Pinpoint the cell where the given text exists, returning its [X, Y] midpoint coordinate. 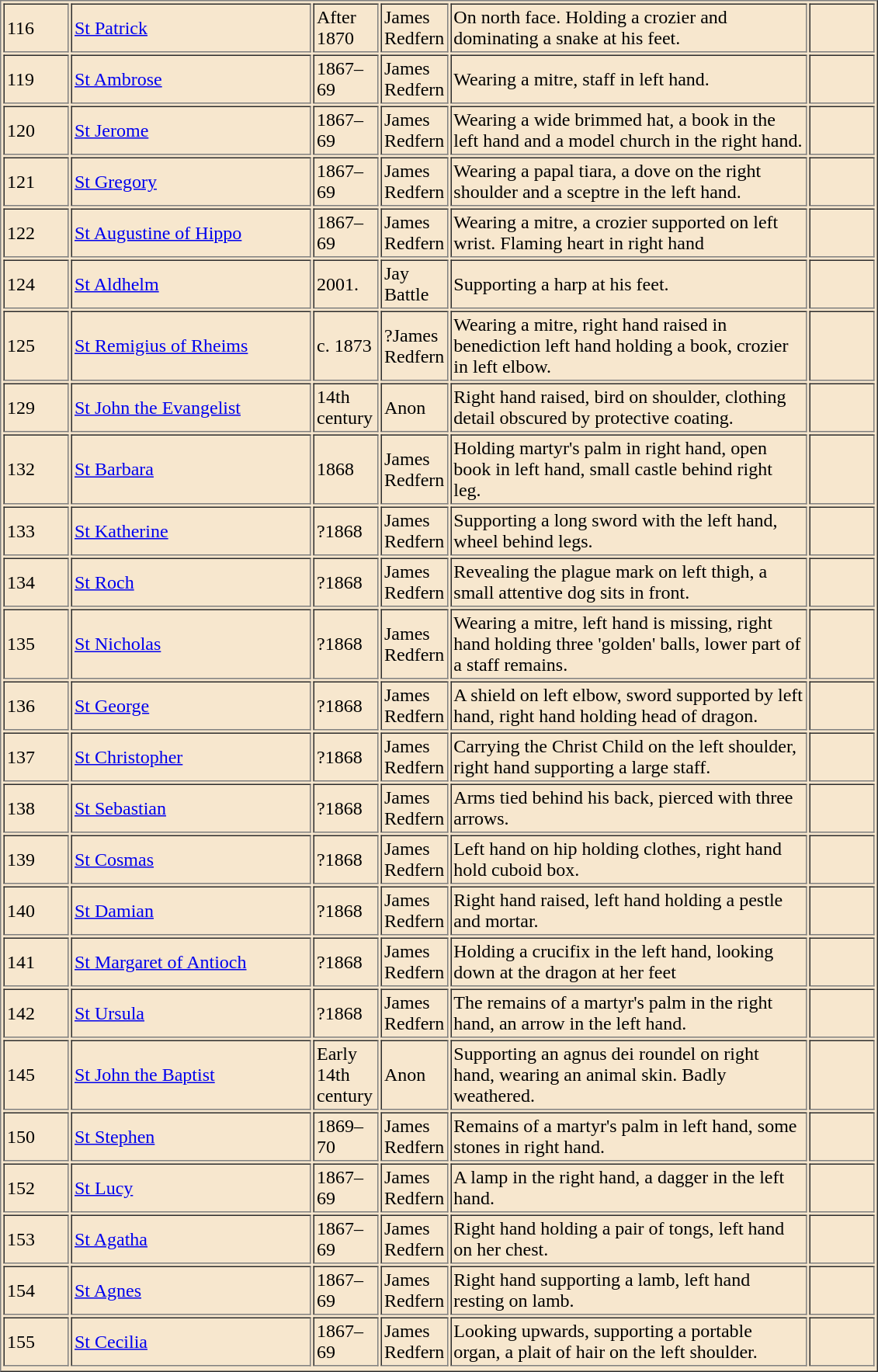
St Christopher [191, 758]
137 [36, 758]
Holding a crucifix in the left hand, looking down at the dragon at her feet [629, 963]
St Stephen [191, 1137]
St Ambrose [191, 79]
Arms tied behind his back, pierced with three arrows. [629, 809]
152 [36, 1188]
145 [36, 1075]
St Barbara [191, 470]
After 1870 [346, 28]
St Katherine [191, 531]
?James Redfern [414, 346]
St Damian [191, 912]
133 [36, 531]
A shield on left elbow, sword supported by left hand, right hand holding head of dragon. [629, 707]
14th century [346, 408]
St Patrick [191, 28]
Supporting a long sword with the left hand, wheel behind legs. [629, 531]
Early 14th century [346, 1075]
St Agnes [191, 1290]
St Margaret of Antioch [191, 963]
Wearing a mitre, a crozier supported on left wrist. Flaming heart in right hand [629, 233]
121 [36, 182]
St Cecilia [191, 1342]
1868 [346, 470]
Carrying the Christ Child on the left shoulder, right hand supporting a large staff. [629, 758]
1869–70 [346, 1137]
Wearing a wide brimmed hat, a book in the left hand and a model church in the right hand. [629, 130]
135 [36, 644]
Looking upwards, supporting a portable organ, a plait of hair on the left shoulder. [629, 1342]
116 [36, 28]
140 [36, 912]
St Gregory [191, 182]
120 [36, 130]
Wearing a papal tiara, a dove on the right shoulder and a sceptre in the left hand. [629, 182]
129 [36, 408]
Wearing a mitre, left hand is missing, right hand holding three 'golden' balls, lower part of a staff remains. [629, 644]
Revealing the plague mark on left thigh, a small attentive dog sits in front. [629, 582]
St Ursula [191, 1014]
St Lucy [191, 1188]
Right hand holding a pair of tongs, left hand on her chest. [629, 1239]
122 [36, 233]
c. 1873 [346, 346]
Supporting a harp at his feet. [629, 284]
St Cosmas [191, 860]
St Agatha [191, 1239]
St Sebastian [191, 809]
A lamp in the right hand, a dagger in the left hand. [629, 1188]
Right hand raised, left hand holding a pestle and mortar. [629, 912]
154 [36, 1290]
134 [36, 582]
Left hand on hip holding clothes, right hand hold cuboid box. [629, 860]
The remains of a martyr's palm in the right hand, an arrow in the left hand. [629, 1014]
Right hand raised, bird on shoulder, clothing detail obscured by protective coating. [629, 408]
153 [36, 1239]
138 [36, 809]
Jay Battle [414, 284]
124 [36, 284]
Remains of a martyr's palm in left hand, some stones in right hand. [629, 1137]
St George [191, 707]
St Aldhelm [191, 284]
139 [36, 860]
Wearing a mitre, staff in left hand. [629, 79]
On north face. Holding a crozier and dominating a snake at his feet. [629, 28]
St John the Evangelist [191, 408]
St Remigius of Rheims [191, 346]
St Roch [191, 582]
2001. [346, 284]
150 [36, 1137]
132 [36, 470]
Supporting an agnus dei roundel on right hand, wearing an animal skin. Badly weathered. [629, 1075]
Holding martyr's palm in right hand, open book in left hand, small castle behind right leg. [629, 470]
St Nicholas [191, 644]
141 [36, 963]
125 [36, 346]
155 [36, 1342]
136 [36, 707]
119 [36, 79]
142 [36, 1014]
Right hand supporting a lamb, left hand resting on lamb. [629, 1290]
St Jerome [191, 130]
Wearing a mitre, right hand raised in benediction left hand holding a book, crozier in left elbow. [629, 346]
St Augustine of Hippo [191, 233]
St John the Baptist [191, 1075]
